Search for the cell housing the specified text and yield its [X, Y] center coordinate. 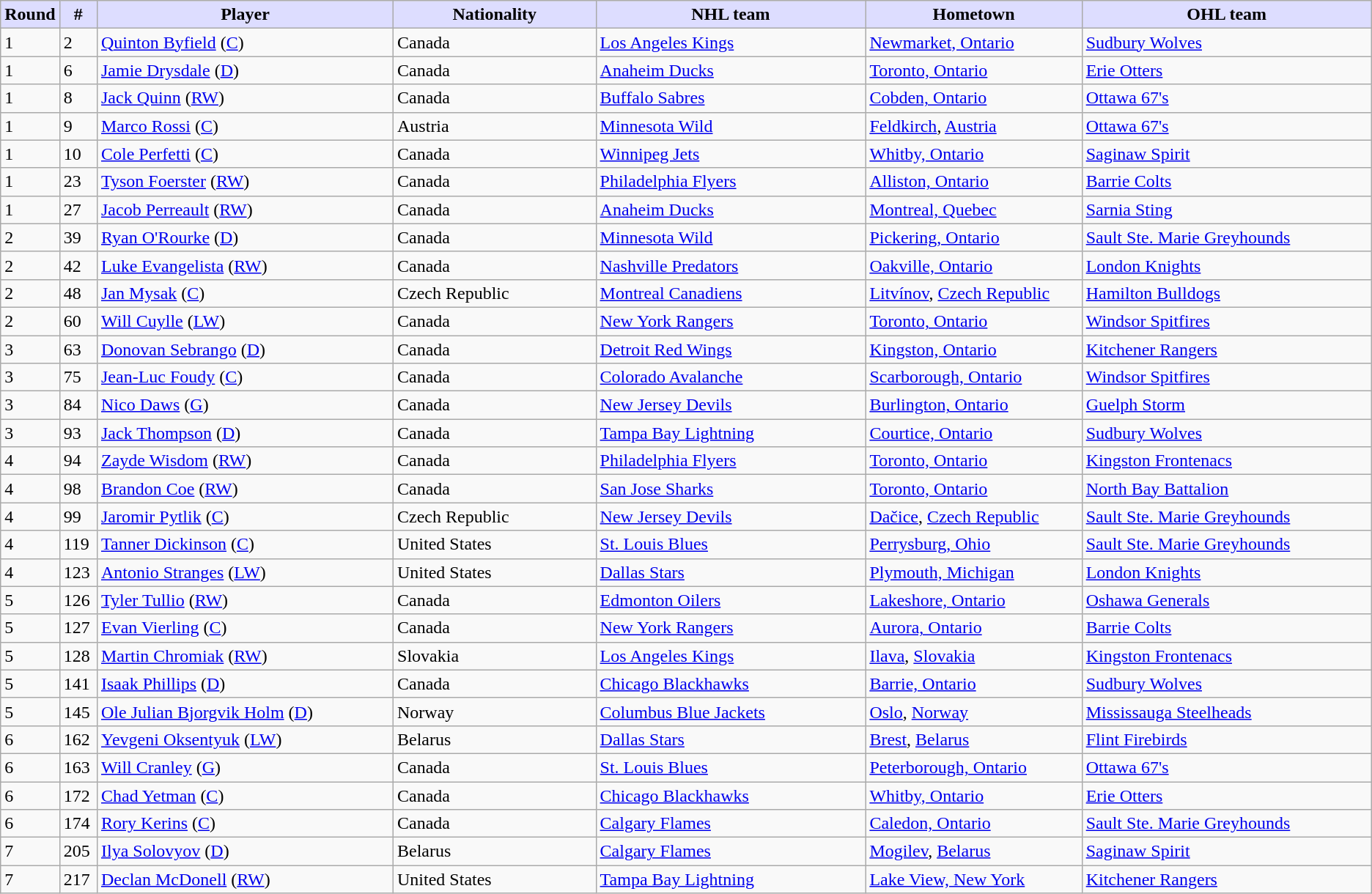
10 [78, 154]
Oshawa Generals [1227, 600]
Player [245, 15]
Detroit Red Wings [731, 350]
Ole Julian Bjorgvik Holm (D) [245, 712]
Mogilev, Belarus [973, 851]
Hometown [973, 15]
Kingston, Ontario [973, 350]
OHL team [1227, 15]
Lake View, New York [973, 879]
Ilava, Slovakia [973, 656]
Plymouth, Michigan [973, 572]
128 [78, 656]
Newmarket, Ontario [973, 43]
Caledon, Ontario [973, 824]
119 [78, 544]
Sarnia Sting [1227, 210]
Martin Chromiak (RW) [245, 656]
Burlington, Ontario [973, 405]
48 [78, 293]
141 [78, 684]
Ilya Solovyov (D) [245, 851]
163 [78, 767]
42 [78, 265]
Rory Kerins (C) [245, 824]
Nationality [495, 15]
Winnipeg Jets [731, 154]
Yevgeni Oksentyuk (LW) [245, 739]
Colorado Avalanche [731, 377]
Tanner Dickinson (C) [245, 544]
Flint Firebirds [1227, 739]
39 [78, 237]
60 [78, 321]
Barrie, Ontario [973, 684]
Lakeshore, Ontario [973, 600]
84 [78, 405]
63 [78, 350]
Antonio Stranges (LW) [245, 572]
Jacob Perreault (RW) [245, 210]
75 [78, 377]
Buffalo Sabres [731, 98]
Guelph Storm [1227, 405]
9 [78, 126]
San Jose Sharks [731, 489]
23 [78, 182]
Feldkirch, Austria [973, 126]
Jaromir Pytlik (C) [245, 517]
Will Cranley (G) [245, 767]
Jack Thompson (D) [245, 433]
127 [78, 628]
Nico Daws (G) [245, 405]
Perrysburg, Ohio [973, 544]
Evan Vierling (C) [245, 628]
Scarborough, Ontario [973, 377]
Nashville Predators [731, 265]
Aurora, Ontario [973, 628]
Edmonton Oilers [731, 600]
172 [78, 795]
Round [30, 15]
Jan Mysak (C) [245, 293]
Declan McDonell (RW) [245, 879]
98 [78, 489]
Zayde Wisdom (RW) [245, 461]
Cole Perfetti (C) [245, 154]
Jean-Luc Foudy (C) [245, 377]
Slovakia [495, 656]
Donovan Sebrango (D) [245, 350]
Norway [495, 712]
Litvínov, Czech Republic [973, 293]
North Bay Battalion [1227, 489]
174 [78, 824]
Montreal Canadiens [731, 293]
# [78, 15]
Brandon Coe (RW) [245, 489]
Montreal, Quebec [973, 210]
Ryan O'Rourke (D) [245, 237]
162 [78, 739]
145 [78, 712]
Tyler Tullio (RW) [245, 600]
205 [78, 851]
Mississauga Steelheads [1227, 712]
Jamie Drysdale (D) [245, 70]
Tyson Foerster (RW) [245, 182]
Oakville, Ontario [973, 265]
Peterborough, Ontario [973, 767]
126 [78, 600]
94 [78, 461]
27 [78, 210]
Pickering, Ontario [973, 237]
Will Cuylle (LW) [245, 321]
Alliston, Ontario [973, 182]
Quinton Byfield (C) [245, 43]
217 [78, 879]
Isaak Phillips (D) [245, 684]
NHL team [731, 15]
93 [78, 433]
Dačice, Czech Republic [973, 517]
Luke Evangelista (RW) [245, 265]
Jack Quinn (RW) [245, 98]
Austria [495, 126]
Oslo, Norway [973, 712]
99 [78, 517]
8 [78, 98]
Columbus Blue Jackets [731, 712]
Courtice, Ontario [973, 433]
Brest, Belarus [973, 739]
123 [78, 572]
Marco Rossi (C) [245, 126]
Chad Yetman (C) [245, 795]
Hamilton Bulldogs [1227, 293]
Cobden, Ontario [973, 98]
